Detect which cell encompasses the target text, then output its [X, Y] center coordinate. 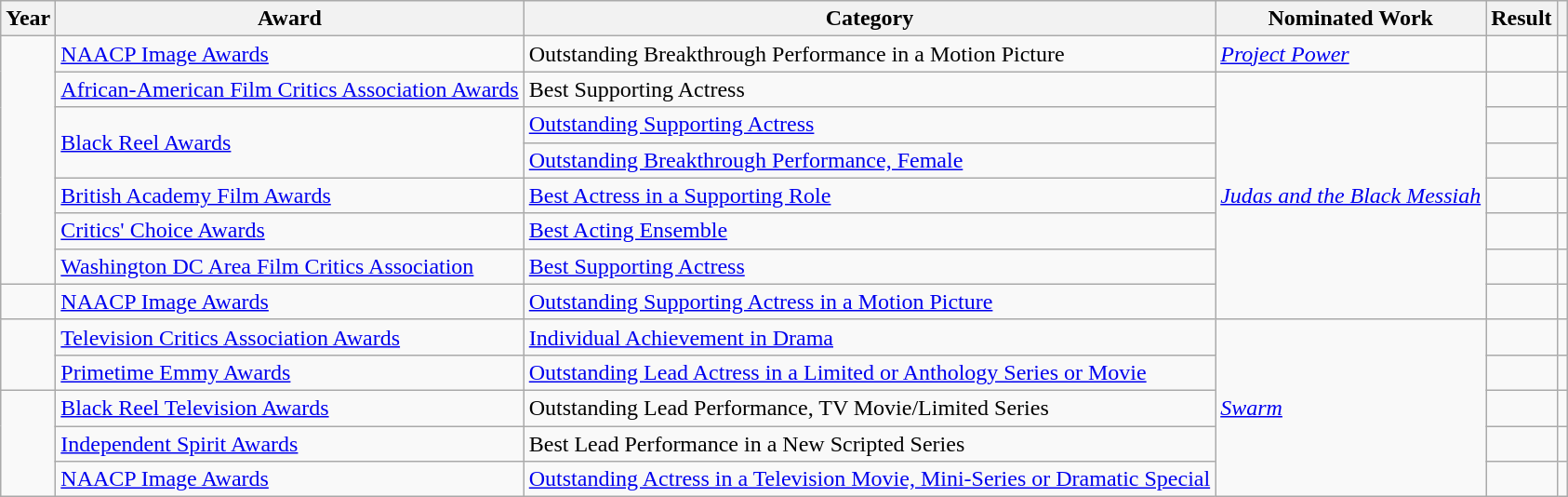
Outstanding Supporting Actress [869, 125]
Independent Spirit Awards [290, 444]
Best Actress in a Supporting Role [869, 195]
Project Power [1350, 54]
Television Critics Association Awards [290, 337]
Result [1521, 19]
Nominated Work [1350, 19]
Outstanding Breakthrough Performance, Female [869, 160]
Outstanding Supporting Actress in a Motion Picture [869, 302]
Outstanding Actress in a Television Movie, Mini-Series or Dramatic Special [869, 479]
Black Reel Television Awards [290, 408]
Primetime Emmy Awards [290, 372]
Individual Achievement in Drama [869, 337]
Year [28, 19]
Outstanding Lead Actress in a Limited or Anthology Series or Movie [869, 372]
Washington DC Area Film Critics Association [290, 266]
Swarm [1350, 408]
Outstanding Breakthrough Performance in a Motion Picture [869, 54]
Critics' Choice Awards [290, 231]
Black Reel Awards [290, 142]
African-American Film Critics Association Awards [290, 89]
Best Lead Performance in a New Scripted Series [869, 444]
Best Acting Ensemble [869, 231]
Award [290, 19]
British Academy Film Awards [290, 195]
Judas and the Black Messiah [1350, 195]
Outstanding Lead Performance, TV Movie/Limited Series [869, 408]
Category [869, 19]
